Return the (X, Y) coordinate for the center point of the cell that contains the specified text.  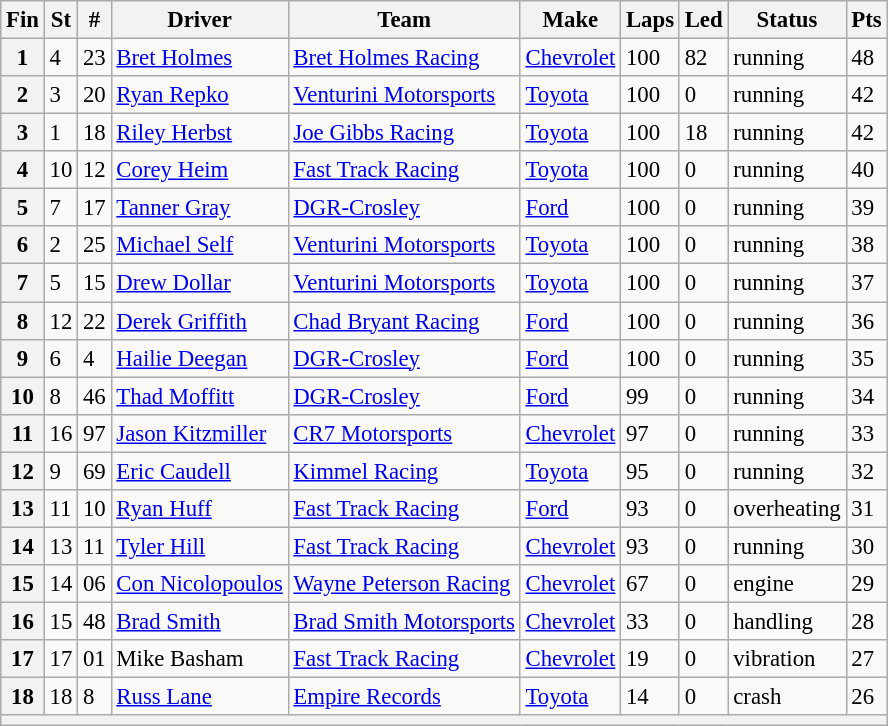
overheating (787, 509)
69 (94, 471)
19 (650, 659)
Driver (200, 20)
Russ Lane (200, 697)
36 (866, 321)
37 (866, 283)
Team (404, 20)
82 (704, 58)
Corey Heim (200, 170)
39 (866, 208)
Ryan Repko (200, 95)
handling (787, 621)
29 (866, 584)
St (60, 20)
Riley Herbst (200, 133)
Brad Smith Motorsports (404, 621)
Mike Basham (200, 659)
Make (570, 20)
46 (94, 396)
26 (866, 697)
Laps (650, 20)
28 (866, 621)
40 (866, 170)
Joe Gibbs Racing (404, 133)
Bret Holmes (200, 58)
Thad Moffitt (200, 396)
Pts (866, 20)
Chad Bryant Racing (404, 321)
crash (787, 697)
Jason Kitzmiller (200, 433)
20 (94, 95)
Bret Holmes Racing (404, 58)
Empire Records (404, 697)
22 (94, 321)
27 (866, 659)
# (94, 20)
Hailie Deegan (200, 358)
Derek Griffith (200, 321)
Wayne Peterson Racing (404, 584)
06 (94, 584)
67 (650, 584)
99 (650, 396)
Led (704, 20)
38 (866, 245)
Fin (23, 20)
Drew Dollar (200, 283)
35 (866, 358)
CR7 Motorsports (404, 433)
Status (787, 20)
Tyler Hill (200, 546)
Tanner Gray (200, 208)
Ryan Huff (200, 509)
30 (866, 546)
vibration (787, 659)
32 (866, 471)
engine (787, 584)
31 (866, 509)
95 (650, 471)
Eric Caudell (200, 471)
01 (94, 659)
Michael Self (200, 245)
34 (866, 396)
25 (94, 245)
Brad Smith (200, 621)
23 (94, 58)
Kimmel Racing (404, 471)
Con Nicolopoulos (200, 584)
